Output the (X, Y) coordinate of the center of the cell containing the given text.  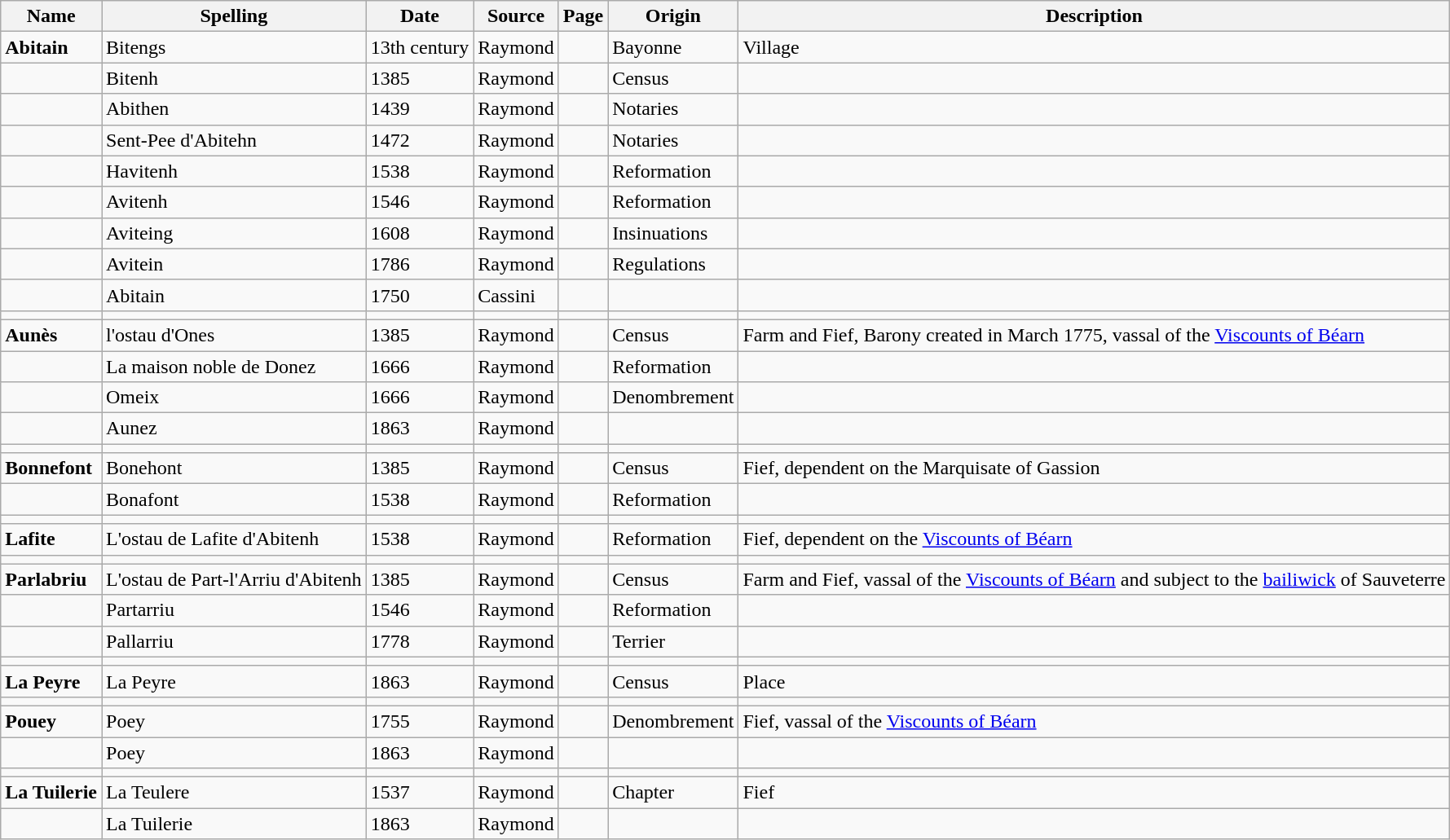
1608 (420, 233)
Date (420, 16)
Village (1094, 47)
L'ostau de Part-l'Arriu d'Abitenh (233, 579)
Lafite (51, 539)
Sent-Pee d'Abitehn (233, 140)
Aunès (51, 335)
Spelling (233, 16)
Origin (673, 16)
Omeix (233, 398)
Abithen (233, 109)
13th century (420, 47)
Aunez (233, 429)
1786 (420, 264)
Insinuations (673, 233)
Avitein (233, 264)
1755 (420, 721)
Aviteing (233, 233)
Havitenh (233, 171)
Bonehont (233, 468)
L'ostau de Lafite d'Abitenh (233, 539)
Avitenh (233, 202)
1750 (420, 295)
Partarriu (233, 610)
Place (1094, 681)
Fief, dependent on the Marquisate of Gassion (1094, 468)
Fief, vassal of the Viscounts of Béarn (1094, 721)
Page (583, 16)
Parlabriu (51, 579)
Fief (1094, 793)
Regulations (673, 264)
Pouey (51, 721)
1537 (420, 793)
Name (51, 16)
Terrier (673, 641)
1778 (420, 641)
Bayonne (673, 47)
Farm and Fief, vassal of the Viscounts of Béarn and subject to the bailiwick of Sauveterre (1094, 579)
l'ostau d'Ones (233, 335)
Bitengs (233, 47)
Bitenh (233, 78)
Bonafont (233, 499)
Fief, dependent on the Viscounts of Béarn (1094, 539)
Bonnefont (51, 468)
Farm and Fief, Barony created in March 1775, vassal of the Viscounts of Béarn (1094, 335)
1439 (420, 109)
Description (1094, 16)
Chapter (673, 793)
La maison noble de Donez (233, 366)
La Teulere (233, 793)
Source (516, 16)
Pallarriu (233, 641)
1472 (420, 140)
Cassini (516, 295)
